Determine the [X, Y] coordinate at the center of the cell enclosing the given text.  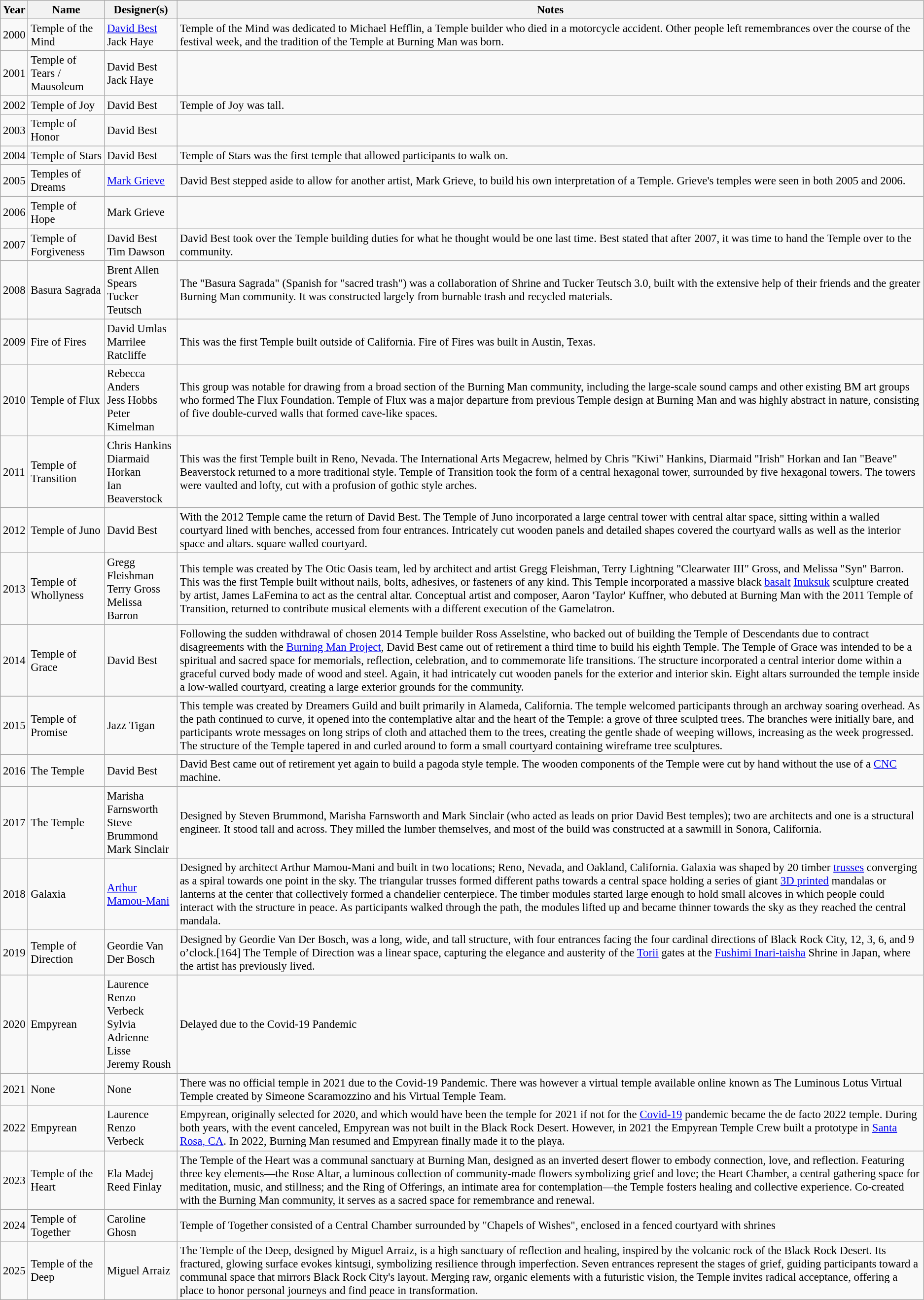
Temple of the Heart [66, 1180]
Temple of Flux [66, 400]
Temple of Together [66, 1226]
Caroline Ghosn [141, 1226]
Chris HankinsDiarmaid HorkanIan Beaverstock [141, 472]
Ela MadejReed Finlay [141, 1180]
2005 [14, 180]
Temples of Dreams [66, 180]
Fire of Fires [66, 342]
2008 [14, 290]
Temple of Transition [66, 472]
2017 [14, 823]
Temple of Whollyness [66, 589]
Temple of Tears / Mausoleum [66, 73]
Name [66, 10]
2020 [14, 1024]
2015 [14, 726]
Jazz Tigan [141, 726]
Basura Sagrada [66, 290]
Galaxia [66, 894]
Geordie Van Der Bosch [141, 953]
Notes [550, 10]
Temple of Forgiveness [66, 245]
Arthur Mamou-Mani [141, 894]
2003 [14, 130]
Temple of Joy [66, 105]
2013 [14, 589]
2012 [14, 530]
Temple of Together consisted of a Central Chamber surrounded by "Chapels of Wishes", enclosed in a fenced courtyard with shrines [550, 1226]
Temple of Honor [66, 130]
2002 [14, 105]
2006 [14, 213]
Temple of Stars was the first temple that allowed participants to walk on. [550, 156]
Temple of Juno [66, 530]
2025 [14, 1270]
Temple of Stars [66, 156]
2021 [14, 1089]
Temple of the Mind [66, 35]
Miguel Arraiz [141, 1270]
David UmlasMarrilee Ratcliffe [141, 342]
Temple of Direction [66, 953]
Temple of Promise [66, 726]
2009 [14, 342]
This was the first Temple built outside of California. Fire of Fires was built in Austin, Texas. [550, 342]
2011 [14, 472]
Temple of Grace [66, 661]
2007 [14, 245]
2024 [14, 1226]
2000 [14, 35]
Temple of Hope [66, 213]
Gregg FleishmanTerry GrossMelissa Barron [141, 589]
Delayed due to the Covid-19 Pandemic [550, 1024]
2016 [14, 771]
2004 [14, 156]
2022 [14, 1128]
Temple of Joy was tall. [550, 105]
2018 [14, 894]
2019 [14, 953]
Designer(s) [141, 10]
2001 [14, 73]
Brent Allen SpearsTucker Teutsch [141, 290]
Laurence Renzo VerbeckSylvia Adrienne LisseJeremy Roush [141, 1024]
Temple of the Deep [66, 1270]
Laurence Renzo Verbeck [141, 1128]
2014 [14, 661]
Year [14, 10]
Marisha FarnsworthSteve BrummondMark Sinclair [141, 823]
Rebecca AndersJess HobbsPeter Kimelman [141, 400]
2010 [14, 400]
David BestTim Dawson [141, 245]
2023 [14, 1180]
